Pinpoint the cell where the given text exists, returning its [X, Y] midpoint coordinate. 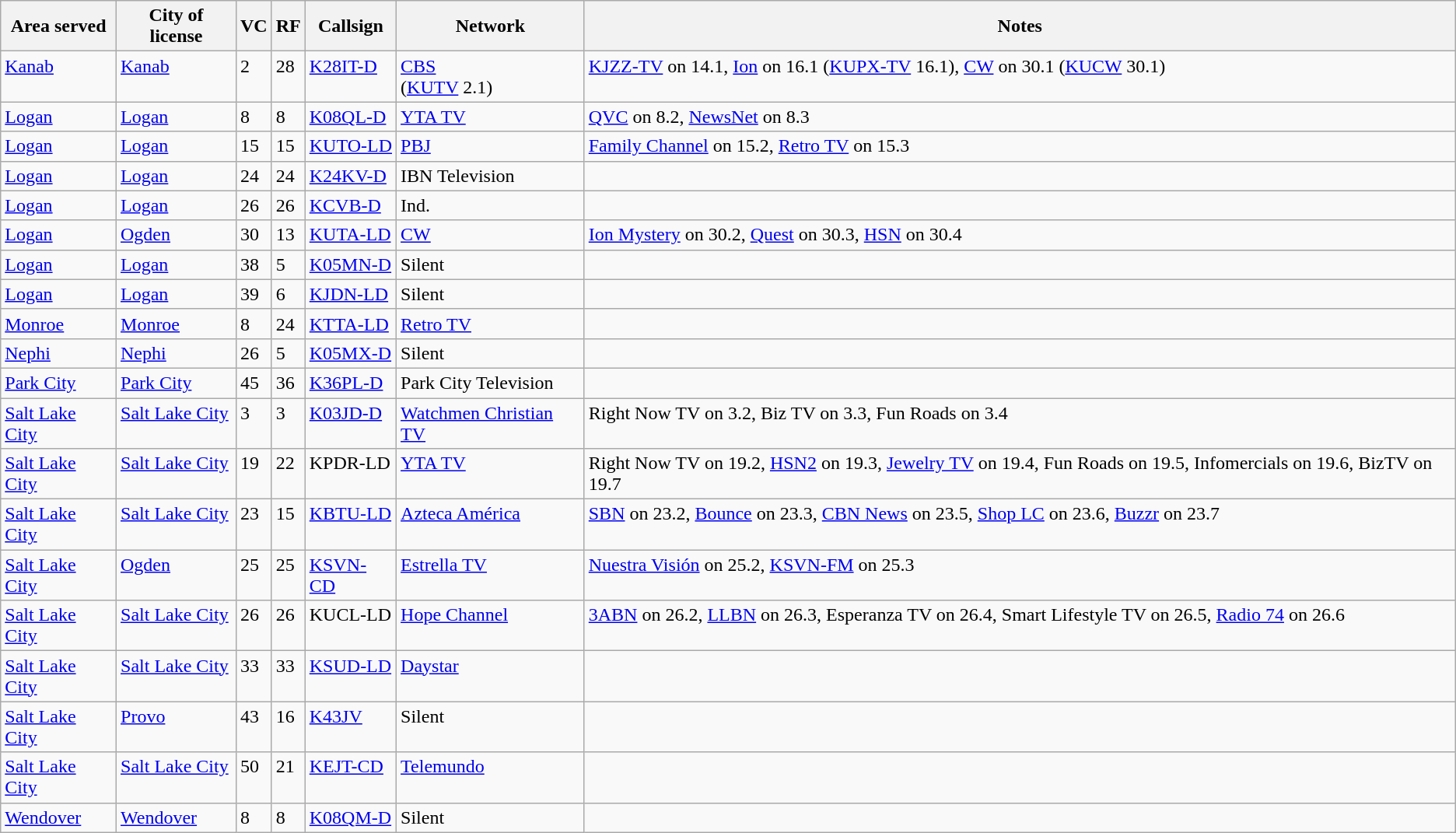
KTTA-LD [350, 324]
39 [254, 294]
Ion Mystery on 30.2, Quest on 30.3, HSN on 30.4 [1020, 235]
Watchmen Christian TV [491, 423]
K08QL-D [350, 117]
PBJ [491, 146]
KBTU-LD [350, 524]
Park City Television [491, 383]
K05MX-D [350, 353]
Ind. [491, 205]
Family Channel on 15.2, Retro TV on 15.3 [1020, 146]
Right Now TV on 3.2, Biz TV on 3.3, Fun Roads on 3.4 [1020, 423]
Right Now TV on 19.2, HSN2 on 19.3, Jewelry TV on 19.4, Fun Roads on 19.5, Infomercials on 19.6, BizTV on 19.7 [1020, 474]
Area served [59, 26]
Daystar [491, 677]
Telemundo [491, 778]
KJDN-LD [350, 294]
Notes [1020, 26]
K03JD-D [350, 423]
38 [254, 264]
K08QM-D [350, 817]
Azteca América [491, 524]
RF [288, 26]
50 [254, 778]
28 [288, 76]
Estrella TV [491, 576]
16 [288, 726]
Provo [177, 726]
Callsign [350, 26]
2 [254, 76]
KUCL-LD [350, 625]
K28IT-D [350, 76]
Retro TV [491, 324]
KUTA-LD [350, 235]
CBS(KUTV 2.1) [491, 76]
23 [254, 524]
6 [288, 294]
13 [288, 235]
22 [288, 474]
KEJT-CD [350, 778]
KSUD-LD [350, 677]
CW [491, 235]
SBN on 23.2, Bounce on 23.3, CBN News on 23.5, Shop LC on 23.6, Buzzr on 23.7 [1020, 524]
43 [254, 726]
30 [254, 235]
21 [288, 778]
K24KV-D [350, 176]
KUTO-LD [350, 146]
36 [288, 383]
K43JV [350, 726]
IBN Television [491, 176]
VC [254, 26]
Network [491, 26]
K05MN-D [350, 264]
KJZZ-TV on 14.1, Ion on 16.1 (KUPX-TV 16.1), CW on 30.1 (KUCW 30.1) [1020, 76]
3ABN on 26.2, LLBN on 26.3, Esperanza TV on 26.4, Smart Lifestyle TV on 26.5, Radio 74 on 26.6 [1020, 625]
KCVB-D [350, 205]
QVC on 8.2, NewsNet on 8.3 [1020, 117]
City of license [177, 26]
19 [254, 474]
K36PL-D [350, 383]
KPDR-LD [350, 474]
KSVN-CD [350, 576]
Nuestra Visión on 25.2, KSVN-FM on 25.3 [1020, 576]
45 [254, 383]
Hope Channel [491, 625]
